Locate the cell with the specified text and output its (x, y) center coordinate. 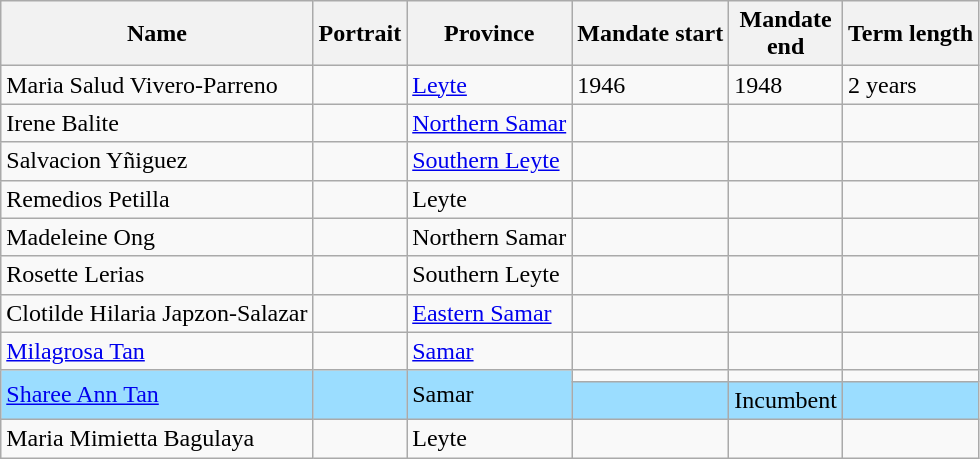
Province (490, 34)
Rosette Lerias (157, 275)
Clotilde Hilaria Japzon-Salazar (157, 313)
Eastern Samar (490, 313)
Term length (910, 34)
Maria Salud Vivero-Parreno (157, 85)
2 years (910, 85)
Sharee Ann Tan (157, 394)
Maria Mimietta Bagulaya (157, 438)
Mandateend (786, 34)
Mandate start (650, 34)
Irene Balite (157, 123)
Name (157, 34)
Madeleine Ong (157, 237)
Salvacion Yñiguez (157, 161)
Remedios Petilla (157, 199)
Portrait (360, 34)
1948 (786, 85)
1946 (650, 85)
Milagrosa Tan (157, 351)
Incumbent (786, 400)
